Return the [X, Y] coordinate for the center point of the cell that contains the specified text.  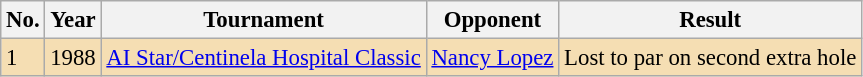
1988 [73, 58]
Nancy Lopez [492, 58]
Opponent [492, 20]
AI Star/Centinela Hospital Classic [264, 58]
No. [23, 20]
Result [710, 20]
1 [23, 58]
Year [73, 20]
Tournament [264, 20]
Lost to par on second extra hole [710, 58]
